Return the (X, Y) coordinate for the center point of the cell that contains the specified text.  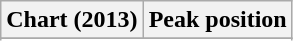
Chart (2013) (72, 20)
Peak position (218, 20)
